For the text-containing cell, return its midpoint in [X, Y] coordinate format. 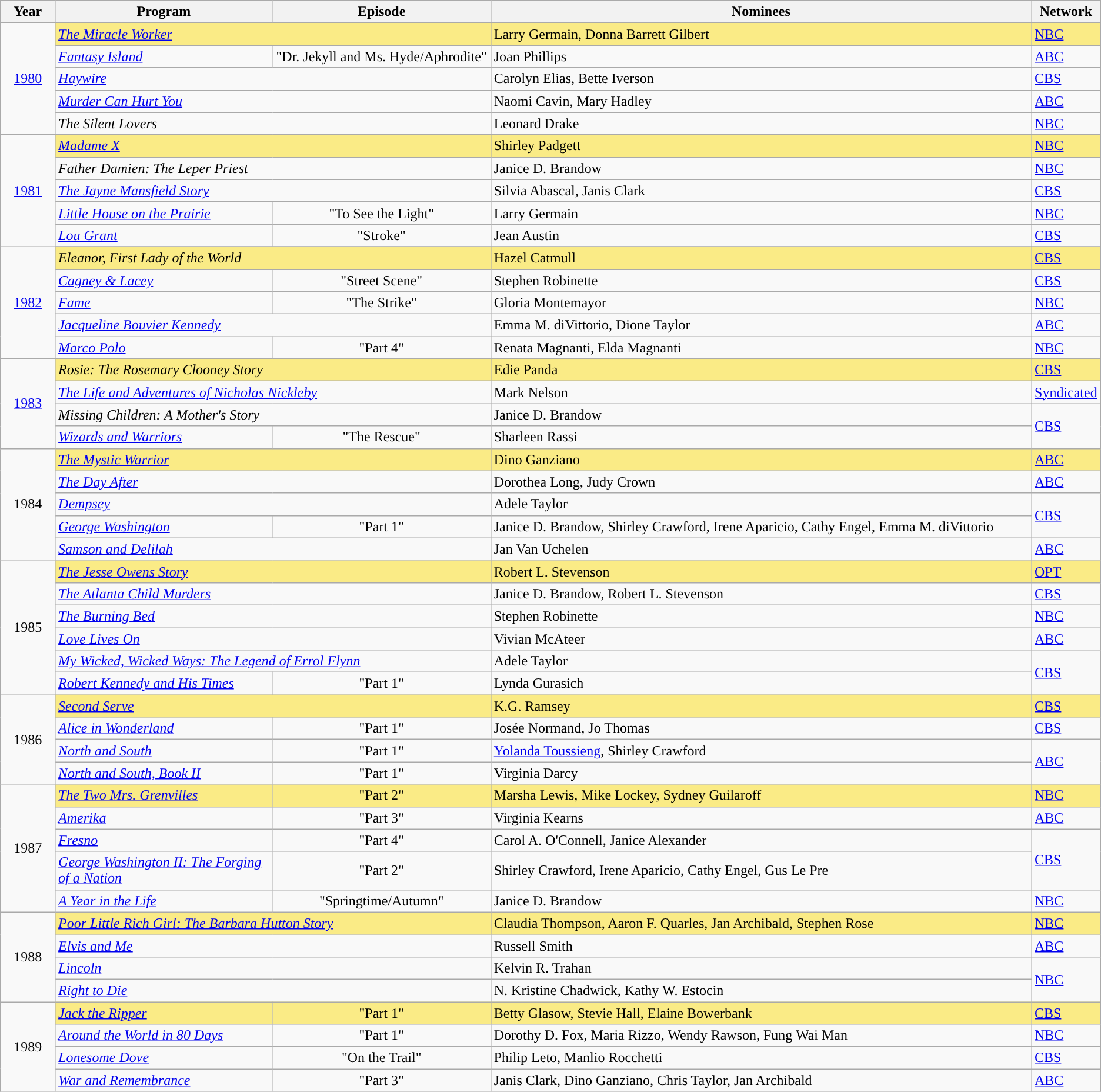
Little House on the Prairie [164, 213]
Year [28, 12]
Around the World in 80 Days [164, 1036]
"Stroke" [381, 235]
N. Kristine Chadwick, Kathy W. Estocin [761, 990]
Larry Germain, Donna Barrett Gilbert [761, 34]
1988 [28, 957]
Haywire [273, 79]
Lonesome Dove [164, 1058]
1980 [28, 79]
Joan Phillips [761, 56]
Larry Germain [761, 213]
Love Lives On [273, 638]
Madame X [273, 146]
Samson and Delilah [273, 549]
Janice D. Brandow, Shirley Crawford, Irene Aparicio, Cathy Engel, Emma M. diVittorio [761, 527]
North and South, Book II [164, 773]
Marsha Lewis, Mike Lockey, Sydney Guilaroff [761, 795]
Marco Polo [164, 348]
1981 [28, 191]
Renata Magnanti, Elda Magnanti [761, 348]
Edie Panda [761, 370]
Fantasy Island [164, 56]
Syndicated [1066, 392]
The Atlanta Child Murders [273, 594]
Wizards and Warriors [164, 437]
Carolyn Elias, Bette Iverson [761, 79]
Janis Clark, Dino Ganziano, Chris Taylor, Jan Archibald [761, 1080]
Shirley Crawford, Irene Aparicio, Cathy Engel, Gus Le Pre [761, 871]
The Burning Bed [273, 616]
The Day After [273, 482]
George Washington II: The Forging of a Nation [164, 871]
Mark Nelson [761, 392]
Poor Little Rich Girl: The Barbara Hutton Story [273, 923]
1983 [28, 404]
Program [164, 12]
Murder Can Hurt You [273, 101]
K.G. Ramsey [761, 706]
Josée Normand, Jo Thomas [761, 728]
Alice in Wonderland [164, 728]
Dino Ganziano [761, 460]
Cagney & Lacey [164, 281]
"Springtime/Autumn" [381, 901]
Vivian McAteer [761, 638]
"Street Scene" [381, 281]
Naomi Cavin, Mary Hadley [761, 101]
1985 [28, 627]
Yolanda Toussieng, Shirley Crawford [761, 751]
Elvis and Me [273, 945]
Jean Austin [761, 235]
The Silent Lovers [273, 124]
Eleanor, First Lady of the World [273, 258]
The Jayne Mansfield Story [273, 191]
1982 [28, 302]
Virginia Kearns [761, 818]
War and Remembrance [164, 1080]
Network [1066, 12]
1987 [28, 848]
Second Serve [273, 706]
Nominees [761, 12]
Carol A. O'Connell, Janice Alexander [761, 840]
My Wicked, Wicked Ways: The Legend of Errol Flynn [273, 661]
Jacqueline Bouvier Kennedy [273, 325]
"The Strike" [381, 303]
Dorothea Long, Judy Crown [761, 482]
George Washington [164, 527]
Lou Grant [164, 235]
Right to Die [273, 990]
Claudia Thompson, Aaron F. Quarles, Jan Archibald, Stephen Rose [761, 923]
The Jesse Owens Story [273, 571]
"Dr. Jekyll and Ms. Hyde/Aphrodite" [381, 56]
Leonard Drake [761, 124]
Dempsey [273, 504]
"The Rescue" [381, 437]
Russell Smith [761, 945]
Janice D. Brandow, Robert L. Stevenson [761, 594]
1986 [28, 740]
Rosie: The Rosemary Clooney Story [273, 370]
Sharleen Rassi [761, 437]
The Miracle Worker [273, 34]
Dorothy D. Fox, Maria Rizzo, Wendy Rawson, Fung Wai Man [761, 1036]
The Two Mrs. Grenvilles [164, 795]
North and South [164, 751]
Amerika [164, 818]
Fresno [164, 840]
Shirley Padgett [761, 146]
1984 [28, 504]
Silvia Abascal, Janis Clark [761, 191]
Fame [164, 303]
OPT [1066, 571]
Robert L. Stevenson [761, 571]
Lynda Gurasich [761, 684]
Kelvin R. Trahan [761, 968]
Jack the Ripper [164, 1013]
1989 [28, 1046]
Father Damien: The Leper Priest [273, 168]
The Mystic Warrior [273, 460]
Lincoln [273, 968]
Emma M. diVittorio, Dione Taylor [761, 325]
Jan Van Uchelen [761, 549]
Virginia Darcy [761, 773]
"To See the Light" [381, 213]
Robert Kennedy and His Times [164, 684]
Hazel Catmull [761, 258]
A Year in the Life [164, 901]
The Life and Adventures of Nicholas Nickleby [273, 392]
Episode [381, 12]
Missing Children: A Mother's Story [273, 415]
"On the Trail" [381, 1058]
Philip Leto, Manlio Rocchetti [761, 1058]
Gloria Montemayor [761, 303]
Betty Glasow, Stevie Hall, Elaine Bowerbank [761, 1013]
